Find where the given text appears and provide that cell's center as (x, y) coordinate. 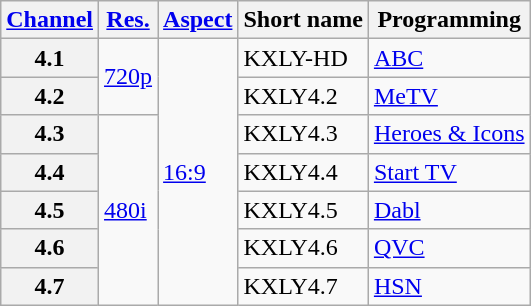
4.7 (50, 286)
Heroes & Icons (449, 134)
QVC (449, 248)
Short name (303, 20)
4.3 (50, 134)
4.6 (50, 248)
MeTV (449, 96)
4.4 (50, 172)
KXLY4.2 (303, 96)
16:9 (198, 172)
720p (128, 77)
Channel (50, 20)
4.1 (50, 58)
480i (128, 210)
Programming (449, 20)
KXLY-HD (303, 58)
KXLY4.4 (303, 172)
Aspect (198, 20)
HSN (449, 286)
KXLY4.7 (303, 286)
KXLY4.3 (303, 134)
4.2 (50, 96)
ABC (449, 58)
Dabl (449, 210)
KXLY4.5 (303, 210)
KXLY4.6 (303, 248)
Res. (128, 20)
4.5 (50, 210)
Start TV (449, 172)
